Return the [x, y] coordinate for the center point of the cell that contains the specified text.  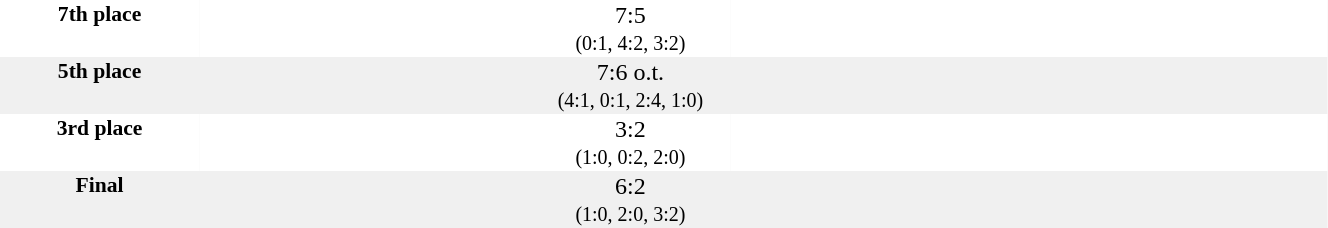
3:2(1:0, 0:2, 2:0) [630, 142]
Final [100, 200]
7:6 o.t.(4:1, 0:1, 2:4, 1:0) [630, 86]
3rd place [100, 142]
7th place [100, 28]
6:2(1:0, 2:0, 3:2) [630, 200]
5th place [100, 86]
7:5(0:1, 4:2, 3:2) [630, 28]
